For the text-containing cell, return its midpoint in [X, Y] coordinate format. 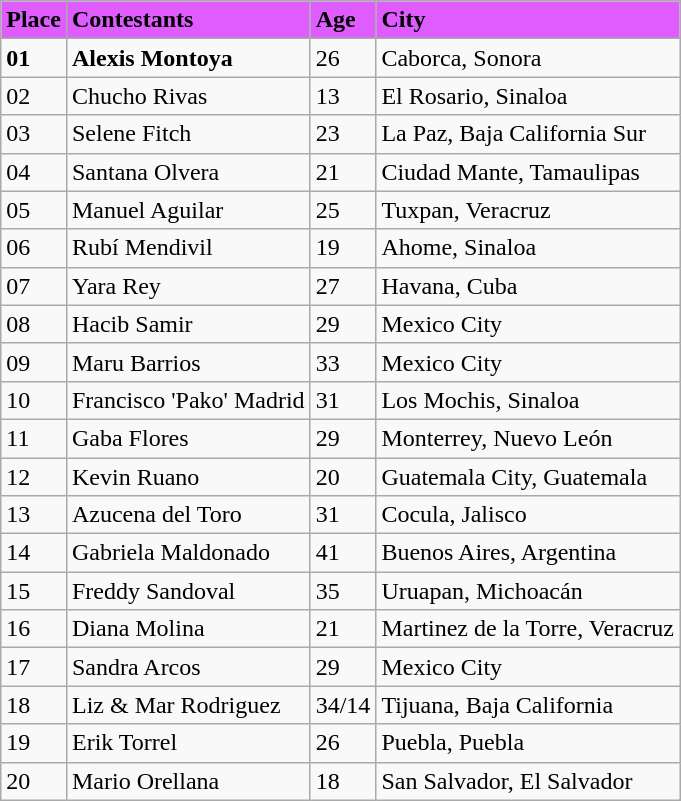
Gabriela Maldonado [188, 553]
Rubí Mendivil [188, 248]
El Rosario, Sinaloa [528, 96]
Selene Fitch [188, 134]
Havana, Cuba [528, 286]
Ahome, Sinaloa [528, 248]
11 [34, 438]
01 [34, 58]
Contestants [188, 20]
25 [343, 210]
Hacib Samir [188, 324]
Cocula, Jalisco [528, 515]
Francisco 'Pako' Madrid [188, 400]
41 [343, 553]
Guatemala City, Guatemala [528, 477]
City [528, 20]
Santana Olvera [188, 172]
Age [343, 20]
San Salvador, El Salvador [528, 781]
Sandra Arcos [188, 667]
Martinez de la Torre, Veracruz [528, 629]
Gaba Flores [188, 438]
35 [343, 591]
Tuxpan, Veracruz [528, 210]
Puebla, Puebla [528, 743]
Azucena del Toro [188, 515]
07 [34, 286]
Caborca, Sonora [528, 58]
33 [343, 362]
Kevin Ruano [188, 477]
23 [343, 134]
Manuel Aguilar [188, 210]
Monterrey, Nuevo León [528, 438]
09 [34, 362]
10 [34, 400]
Uruapan, Michoacán [528, 591]
Liz & Mar Rodriguez [188, 705]
Freddy Sandoval [188, 591]
05 [34, 210]
12 [34, 477]
16 [34, 629]
Yara Rey [188, 286]
15 [34, 591]
Diana Molina [188, 629]
34/14 [343, 705]
La Paz, Baja California Sur [528, 134]
Erik Torrel [188, 743]
27 [343, 286]
14 [34, 553]
04 [34, 172]
Tijuana, Baja California [528, 705]
06 [34, 248]
Chucho Rivas [188, 96]
17 [34, 667]
Maru Barrios [188, 362]
03 [34, 134]
Ciudad Mante, Tamaulipas [528, 172]
Buenos Aires, Argentina [528, 553]
Mario Orellana [188, 781]
Alexis Montoya [188, 58]
02 [34, 96]
Place [34, 20]
Los Mochis, Sinaloa [528, 400]
08 [34, 324]
